Return [X, Y] of the center of cell containing provided text 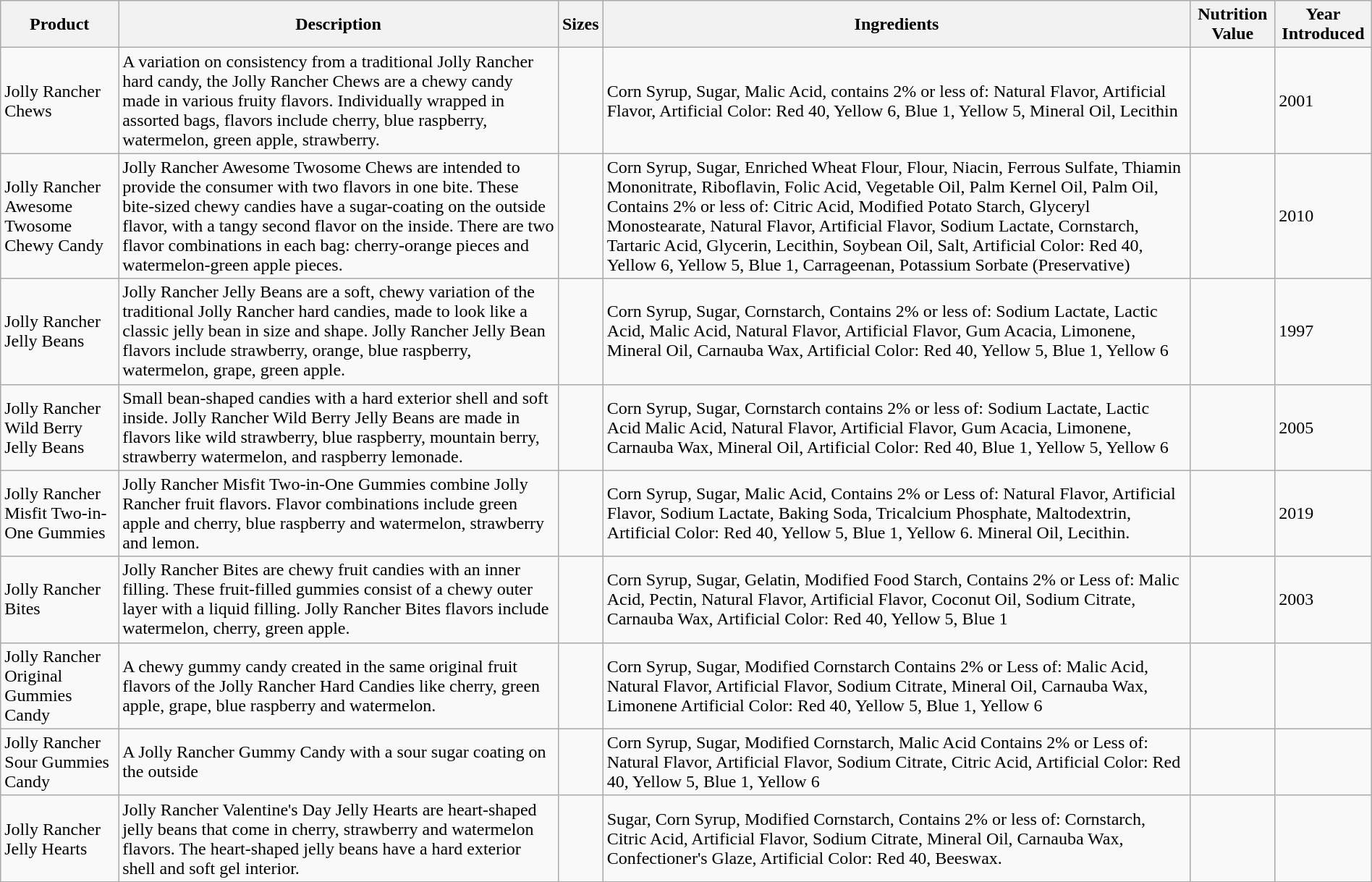
A Jolly Rancher Gummy Candy with a sour sugar coating on the outside [339, 762]
Jolly Rancher Sour Gummies Candy [59, 762]
Jolly Rancher Chews [59, 101]
Sizes [580, 25]
Jolly Rancher Misfit Two-in-One Gummies [59, 514]
Jolly Rancher Original Gummies Candy [59, 686]
Product [59, 25]
2010 [1324, 216]
Jolly Rancher Bites [59, 599]
2005 [1324, 427]
2003 [1324, 599]
Nutrition Value [1233, 25]
Description [339, 25]
Jolly Rancher Jelly Hearts [59, 838]
Jolly Rancher Awesome Twosome Chewy Candy [59, 216]
1997 [1324, 331]
2019 [1324, 514]
Jolly Rancher Jelly Beans [59, 331]
Year Introduced [1324, 25]
Jolly Rancher Wild Berry Jelly Beans [59, 427]
2001 [1324, 101]
Ingredients [897, 25]
